Determine the (x, y) coordinate at the center of the cell enclosing the given text.  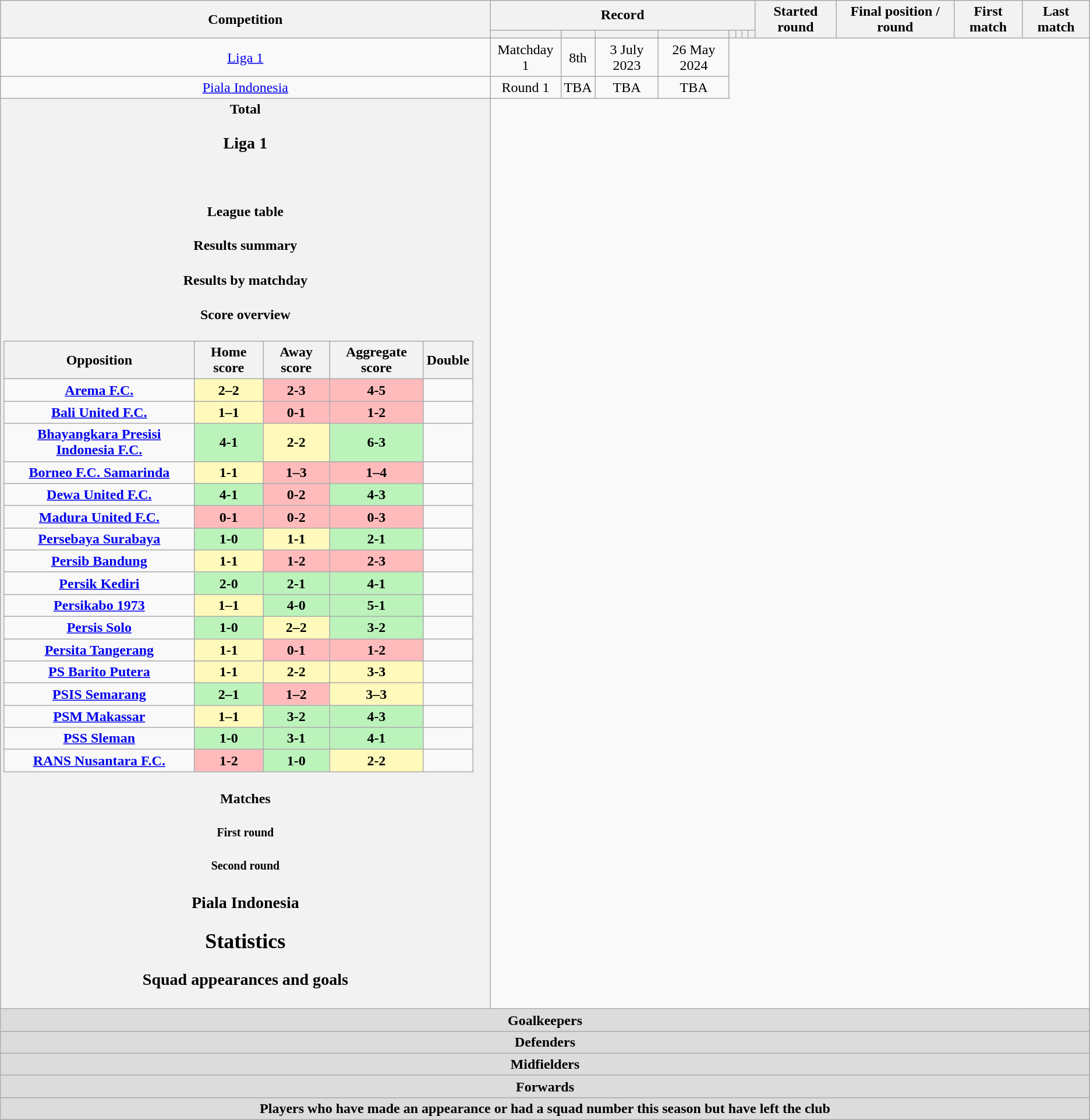
Final position / round (896, 20)
Aggregate score (377, 360)
Competition (246, 20)
Borneo F.C. Samarinda (99, 472)
Madura United F.C. (99, 517)
Persita Tangerang (99, 650)
4-5 (377, 390)
1–2 (296, 694)
Players who have made an appearance or had a squad number this season but have left the club (545, 1108)
3–3 (377, 694)
Persebaya Surabaya (99, 539)
Round 1 (525, 87)
Matchday 1 (525, 57)
5-1 (377, 605)
Persib Bandung (99, 561)
Midfielders (545, 1064)
Opposition (99, 360)
Home score (229, 360)
PS Barito Putera (99, 672)
2-0 (229, 583)
Persis Solo (99, 628)
Defenders (545, 1042)
1–4 (377, 472)
1–3 (296, 472)
PSIS Semarang (99, 694)
6-3 (377, 443)
3 July 2023 (627, 57)
Persikabo 1973 (99, 605)
Goalkeepers (545, 1020)
Liga 1 (246, 57)
3-1 (296, 739)
Away score (296, 360)
Bhayangkara Presisi Indonesia F.C. (99, 443)
Double (448, 360)
First match (988, 20)
Bali United F.C. (99, 412)
PSM Makassar (99, 716)
Record (622, 15)
4-0 (296, 605)
Persik Kediri (99, 583)
0-3 (377, 517)
3-3 (377, 672)
RANS Nusantara F.C. (99, 761)
Piala Indonesia (246, 87)
8th (578, 57)
26 May 2024 (694, 57)
Arema F.C. (99, 390)
Started round (795, 20)
Forwards (545, 1086)
2–1 (229, 694)
Last match (1056, 20)
PSS Sleman (99, 739)
Dewa United F.C. (99, 494)
